Determine the (x, y) coordinate at the center of the cell enclosing the given text.  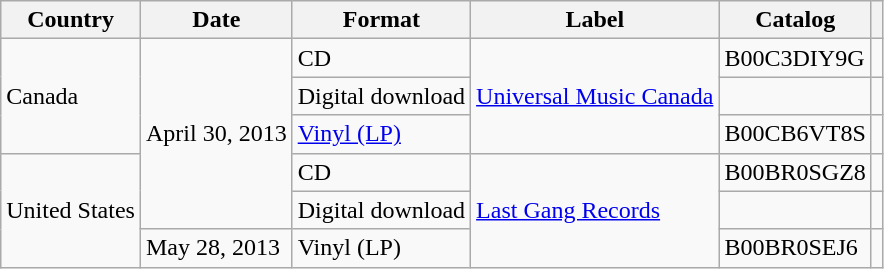
Last Gang Records (595, 210)
Format (381, 20)
B00C3DIY9G (795, 58)
Label (595, 20)
Catalog (795, 20)
May 28, 2013 (216, 248)
United States (71, 210)
Canada (71, 96)
B00BR0SGZ8 (795, 172)
B00BR0SEJ6 (795, 248)
April 30, 2013 (216, 134)
B00CB6VT8S (795, 134)
Universal Music Canada (595, 96)
Date (216, 20)
Country (71, 20)
